Provide the (X, Y) coordinate of the cell's center where the given text is located.  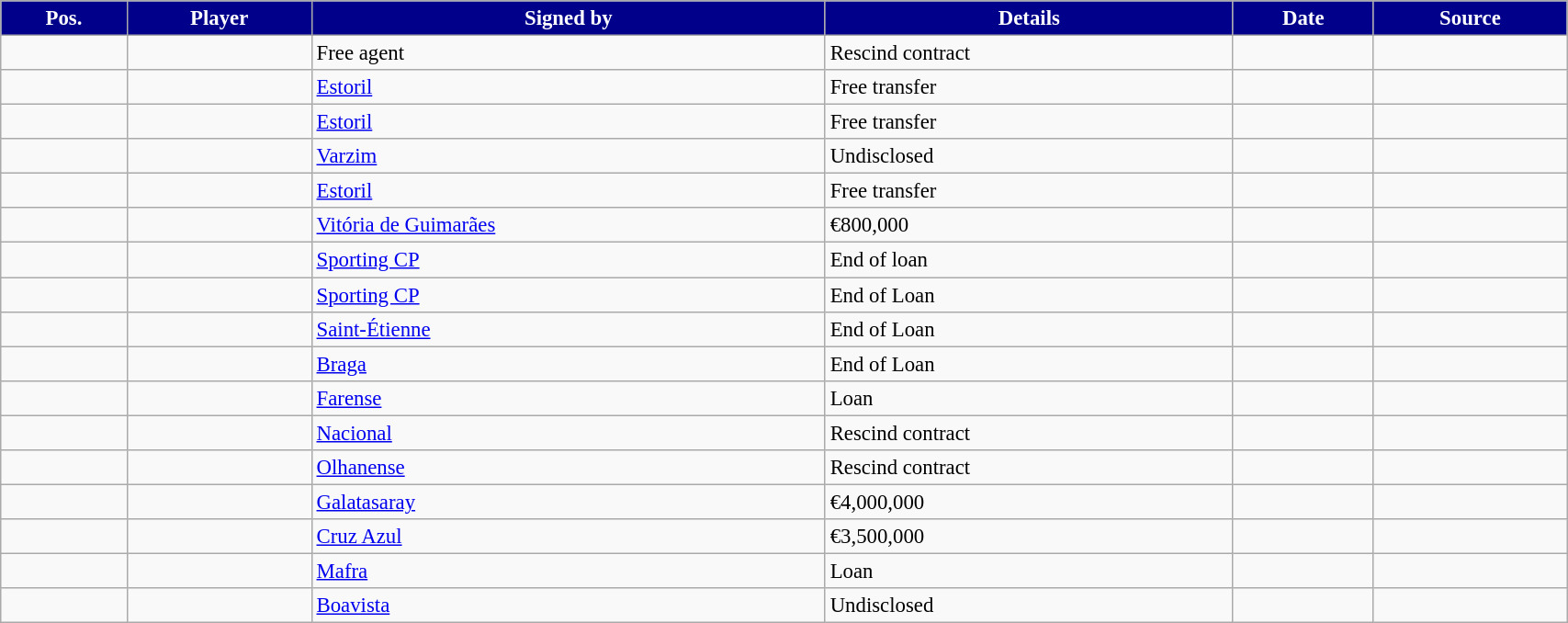
Varzim (568, 156)
End of loan (1029, 260)
Player (219, 18)
€3,500,000 (1029, 537)
€4,000,000 (1029, 502)
Vitória de Guimarães (568, 225)
Olhanense (568, 468)
Signed by (568, 18)
Saint-Étienne (568, 329)
€800,000 (1029, 225)
Details (1029, 18)
Mafra (568, 571)
Pos. (64, 18)
Cruz Azul (568, 537)
Farense (568, 398)
Galatasaray (568, 502)
Source (1470, 18)
Boavista (568, 606)
Date (1303, 18)
Nacional (568, 433)
Braga (568, 364)
Free agent (568, 53)
